Return [x, y] of the center of cell containing provided text 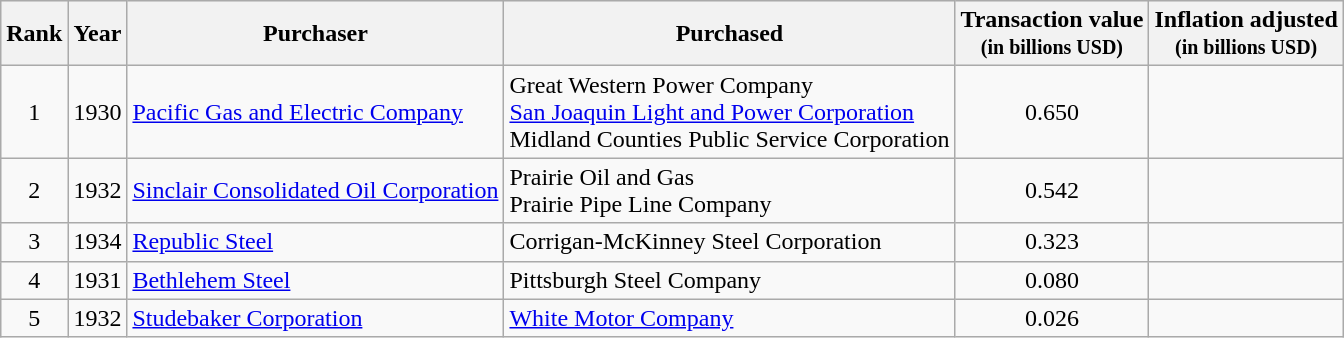
0.542 [1052, 190]
White Motor Company [730, 318]
Republic Steel [316, 242]
Corrigan-McKinney Steel Corporation [730, 242]
0.026 [1052, 318]
1931 [98, 280]
Purchaser [316, 34]
Purchased [730, 34]
1 [34, 112]
Inflation adjusted(in billions USD) [1246, 34]
Bethlehem Steel [316, 280]
Prairie Oil and Gas Prairie Pipe Line Company [730, 190]
5 [34, 318]
Pacific Gas and Electric Company [316, 112]
2 [34, 190]
1934 [98, 242]
1930 [98, 112]
Studebaker Corporation [316, 318]
4 [34, 280]
Transaction value(in billions USD) [1052, 34]
3 [34, 242]
0.323 [1052, 242]
Pittsburgh Steel Company [730, 280]
0.650 [1052, 112]
Rank [34, 34]
Sinclair Consolidated Oil Corporation [316, 190]
0.080 [1052, 280]
Great Western Power Company San Joaquin Light and Power Corporation Midland Counties Public Service Corporation [730, 112]
Year [98, 34]
